Find where the given text appears and provide that cell's center as (X, Y) coordinate. 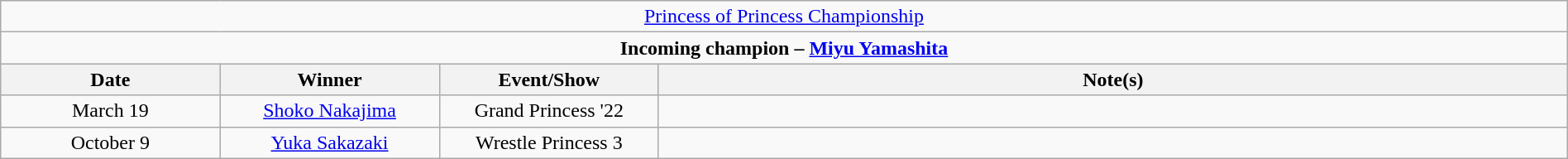
Note(s) (1113, 79)
Incoming champion – Miyu Yamashita (784, 48)
Winner (329, 79)
March 19 (111, 111)
Shoko Nakajima (329, 111)
Wrestle Princess 3 (549, 142)
Event/Show (549, 79)
Yuka Sakazaki (329, 142)
October 9 (111, 142)
Date (111, 79)
Princess of Princess Championship (784, 17)
Grand Princess '22 (549, 111)
